Identify which cell holds the provided text, then report its [X, Y] central coordinate. 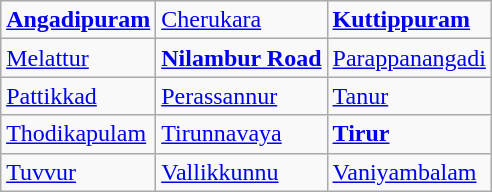
Vallikkunnu [242, 172]
Thodikapulam [78, 134]
Melattur [78, 58]
Angadipuram [78, 20]
Tanur [409, 96]
Pattikkad [78, 96]
Kuttippuram [409, 20]
Tirunnavaya [242, 134]
Tuvvur [78, 172]
Cherukara [242, 20]
Tirur [409, 134]
Vaniyambalam [409, 172]
Parappanangadi [409, 58]
Nilambur Road [242, 58]
Perassannur [242, 96]
